Capture the cell that displays the provided text and extract its (x, y) central coordinate. 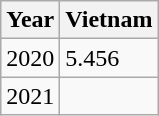
5.456 (109, 58)
2021 (30, 96)
Vietnam (109, 20)
Year (30, 20)
2020 (30, 58)
